Identify which cell holds the provided text, then report its (X, Y) central coordinate. 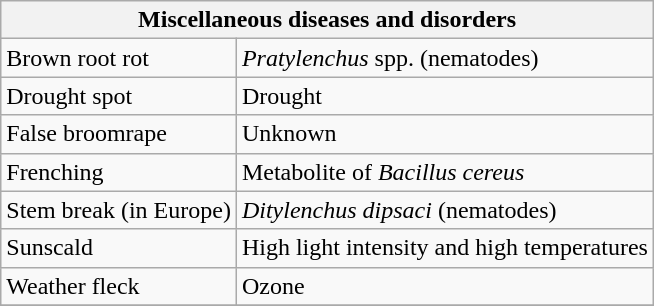
Drought (444, 96)
Drought spot (119, 96)
False broomrape (119, 134)
Metabolite of Bacillus cereus (444, 172)
Ditylenchus dipsaci (nematodes) (444, 210)
Weather fleck (119, 286)
Miscellaneous diseases and disorders (328, 20)
High light intensity and high temperatures (444, 248)
Ozone (444, 286)
Stem break (in Europe) (119, 210)
Brown root rot (119, 58)
Unknown (444, 134)
Pratylenchus spp. (nematodes) (444, 58)
Frenching (119, 172)
Sunscald (119, 248)
